Determine the [X, Y] coordinate at the center of the cell enclosing the given text.  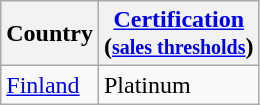
Country [50, 34]
Certification(sales thresholds) [178, 34]
Finland [50, 85]
Platinum [178, 85]
